Scan for the cell matching the given text and deliver its [X, Y] coordinate at center. 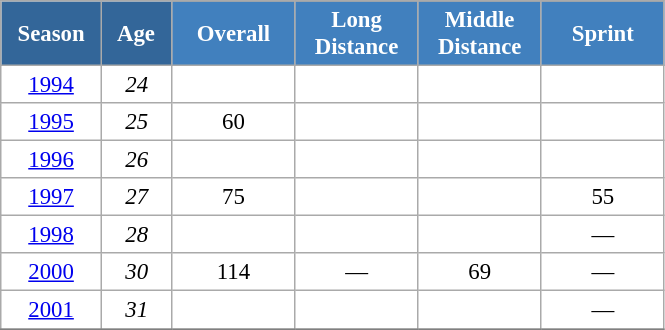
Age [136, 34]
2000 [52, 273]
55 [602, 197]
25 [136, 122]
30 [136, 273]
Long Distance [356, 34]
1995 [52, 122]
1997 [52, 197]
1996 [52, 160]
2001 [52, 310]
Season [52, 34]
26 [136, 160]
28 [136, 235]
1998 [52, 235]
27 [136, 197]
60 [234, 122]
Sprint [602, 34]
69 [480, 273]
114 [234, 273]
Middle Distance [480, 34]
1994 [52, 85]
24 [136, 85]
Overall [234, 34]
75 [234, 197]
31 [136, 310]
